Detect which cell encompasses the target text, then output its (x, y) center coordinate. 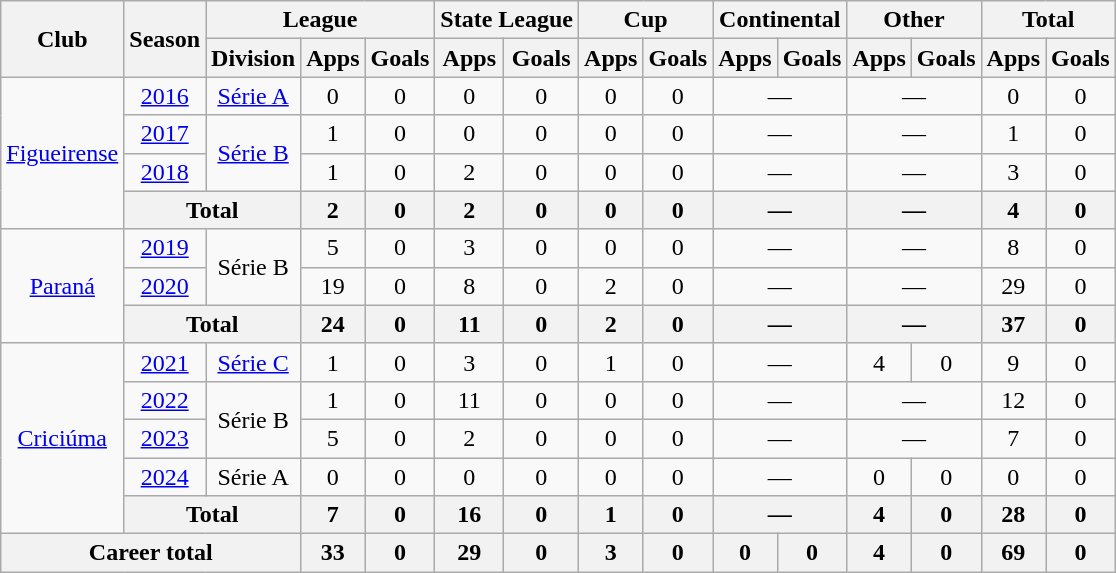
24 (333, 324)
2023 (165, 438)
Série C (254, 362)
2019 (165, 248)
Season (165, 39)
Paraná (62, 286)
Figueirense (62, 153)
Club (62, 39)
Other (914, 20)
League (320, 20)
2020 (165, 286)
2018 (165, 172)
Continental (780, 20)
37 (1013, 324)
16 (470, 515)
2017 (165, 134)
33 (333, 553)
2021 (165, 362)
69 (1013, 553)
Career total (151, 553)
28 (1013, 515)
19 (333, 286)
State League (507, 20)
Division (254, 58)
Criciúma (62, 438)
Cup (646, 20)
2022 (165, 400)
2016 (165, 96)
9 (1013, 362)
2024 (165, 477)
12 (1013, 400)
